Find where the given text appears and provide that cell's center as (x, y) coordinate. 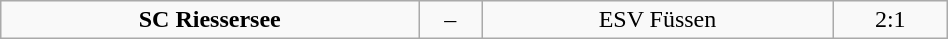
2:1 (890, 20)
– (450, 20)
ESV Füssen (658, 20)
SC Riessersee (210, 20)
